Return (x, y) of the center of cell containing provided text 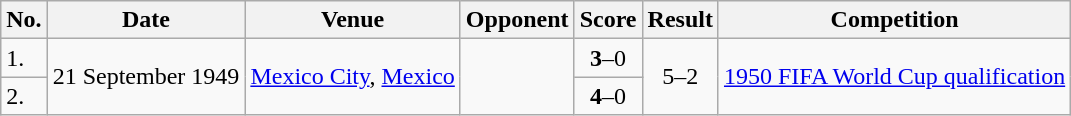
Mexico City, Mexico (352, 77)
Score (608, 20)
3–0 (608, 58)
Venue (352, 20)
No. (24, 20)
4–0 (608, 96)
1. (24, 58)
Opponent (517, 20)
21 September 1949 (146, 77)
Competition (894, 20)
1950 FIFA World Cup qualification (894, 77)
Result (680, 20)
Date (146, 20)
2. (24, 96)
5–2 (680, 77)
